Return the (x, y) coordinate for the center point of the cell that contains the specified text.  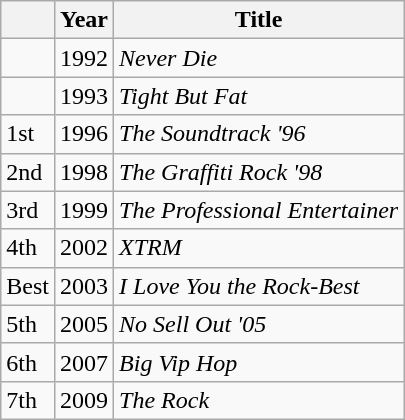
I Love You the Rock-Best (259, 286)
2009 (84, 400)
7th (28, 400)
2nd (28, 172)
XTRM (259, 248)
1993 (84, 96)
5th (28, 324)
Year (84, 20)
Title (259, 20)
No Sell Out '05 (259, 324)
Best (28, 286)
1992 (84, 58)
2003 (84, 286)
1999 (84, 210)
Big Vip Hop (259, 362)
3rd (28, 210)
2007 (84, 362)
The Rock (259, 400)
Tight But Fat (259, 96)
1st (28, 134)
1996 (84, 134)
1998 (84, 172)
6th (28, 362)
2005 (84, 324)
4th (28, 248)
The Professional Entertainer (259, 210)
2002 (84, 248)
The Soundtrack '96 (259, 134)
The Graffiti Rock '98 (259, 172)
Never Die (259, 58)
